Search for the cell housing the specified text and yield its (x, y) center coordinate. 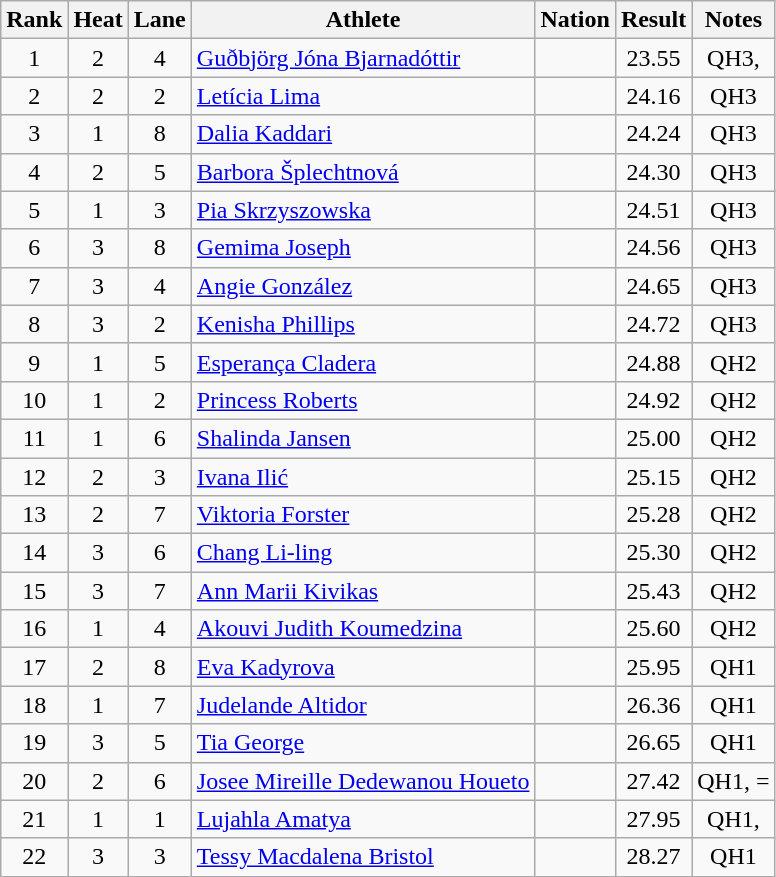
12 (34, 477)
13 (34, 515)
Shalinda Jansen (363, 438)
Gemima Joseph (363, 248)
27.42 (653, 781)
25.15 (653, 477)
19 (34, 743)
QH1, = (734, 781)
Lujahla Amatya (363, 819)
Result (653, 20)
24.51 (653, 210)
26.65 (653, 743)
25.28 (653, 515)
Josee Mireille Dedewanou Houeto (363, 781)
Angie González (363, 286)
28.27 (653, 857)
Pia Skrzyszowska (363, 210)
24.16 (653, 96)
23.55 (653, 58)
14 (34, 553)
Letícia Lima (363, 96)
Lane (160, 20)
Barbora Šplechtnová (363, 172)
24.56 (653, 248)
10 (34, 400)
16 (34, 629)
Guðbjörg Jóna Bjarnadóttir (363, 58)
9 (34, 362)
QH1, (734, 819)
Eva Kadyrova (363, 667)
Ivana Ilić (363, 477)
Notes (734, 20)
QH3, (734, 58)
22 (34, 857)
Princess Roberts (363, 400)
24.24 (653, 134)
Nation (575, 20)
Rank (34, 20)
25.43 (653, 591)
24.72 (653, 324)
Esperança Cladera (363, 362)
Heat (98, 20)
Dalia Kaddari (363, 134)
Ann Marii Kivikas (363, 591)
Viktoria Forster (363, 515)
27.95 (653, 819)
18 (34, 705)
25.95 (653, 667)
21 (34, 819)
15 (34, 591)
Tessy Macdalena Bristol (363, 857)
20 (34, 781)
24.65 (653, 286)
Tia George (363, 743)
25.30 (653, 553)
Chang Li-ling (363, 553)
24.92 (653, 400)
24.88 (653, 362)
25.60 (653, 629)
Judelande Altidor (363, 705)
Akouvi Judith Koumedzina (363, 629)
26.36 (653, 705)
24.30 (653, 172)
Kenisha Phillips (363, 324)
25.00 (653, 438)
11 (34, 438)
17 (34, 667)
Athlete (363, 20)
